Return the [x, y] coordinate for the center point of the cell that contains the specified text.  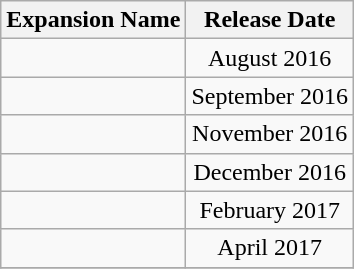
Release Date [270, 20]
Expansion Name [94, 20]
December 2016 [270, 172]
September 2016 [270, 96]
August 2016 [270, 58]
November 2016 [270, 134]
February 2017 [270, 210]
April 2017 [270, 248]
